Output the [X, Y] coordinate of the center of the cell containing the given text.  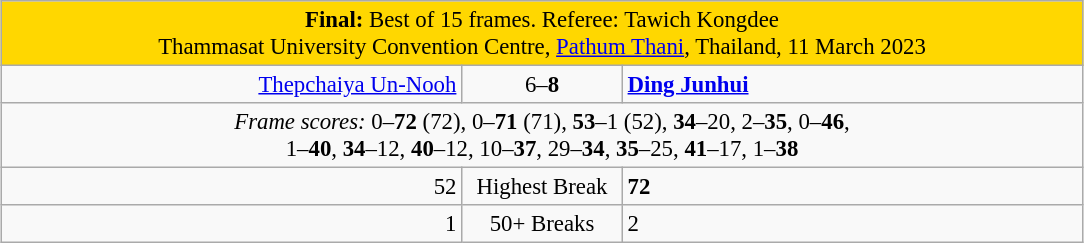
52 [232, 187]
6–8 [542, 85]
Highest Break [542, 187]
72 [852, 187]
2 [852, 224]
50+ Breaks [542, 224]
Frame scores: 0–72 (72), 0–71 (71), 53–1 (52), 34–20, 2–35, 0–46, 1–40, 34–12, 40–12, 10–37, 29–34, 35–25, 41–17, 1–38 [542, 136]
Thepchaiya Un-Nooh [232, 85]
1 [232, 224]
Final: Best of 15 frames. Referee: Tawich Kongdee Thammasat University Convention Centre, Pathum Thani, Thailand, 11 March 2023 [542, 34]
Ding Junhui [852, 85]
